Extract the [x, y] coordinate from the center of the cell holding the provided text.  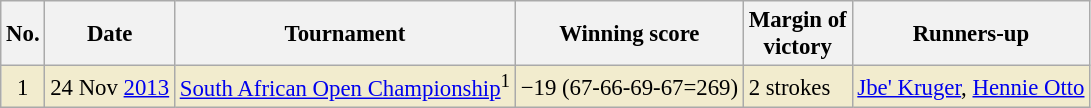
Runners-up [971, 34]
No. [23, 34]
Margin ofvictory [798, 34]
South African Open Championship1 [344, 87]
Tournament [344, 34]
Date [110, 34]
1 [23, 87]
Jbe' Kruger, Hennie Otto [971, 87]
2 strokes [798, 87]
24 Nov 2013 [110, 87]
Winning score [629, 34]
−19 (67-66-69-67=269) [629, 87]
